Detect which cell encompasses the target text, then output its [x, y] center coordinate. 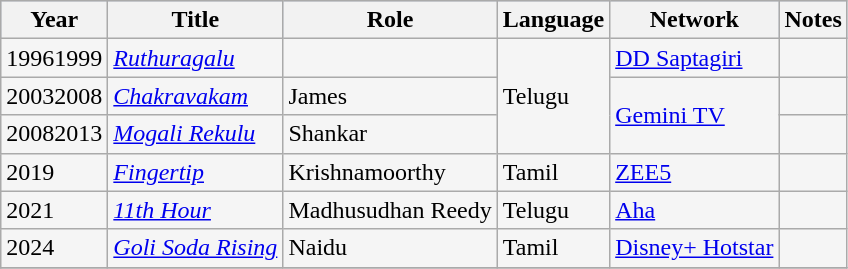
Gemini TV [694, 115]
2024 [54, 248]
Krishnamoorthy [390, 172]
Shankar [390, 134]
Ruthuragalu [196, 58]
Madhusudhan Reedy [390, 210]
Role [390, 20]
James [390, 96]
Naidu [390, 248]
Goli Soda Rising [196, 248]
Network [694, 20]
19961999 [54, 58]
20082013 [54, 134]
2021 [54, 210]
Disney+ Hotstar [694, 248]
Language [553, 20]
ZEE5 [694, 172]
Chakravakam [196, 96]
Mogali Rekulu [196, 134]
Notes [813, 20]
Aha [694, 210]
Fingertip [196, 172]
Title [196, 20]
20032008 [54, 96]
Year [54, 20]
2019 [54, 172]
DD Saptagiri [694, 58]
11th Hour [196, 210]
